Search for the cell housing the specified text and yield its [X, Y] center coordinate. 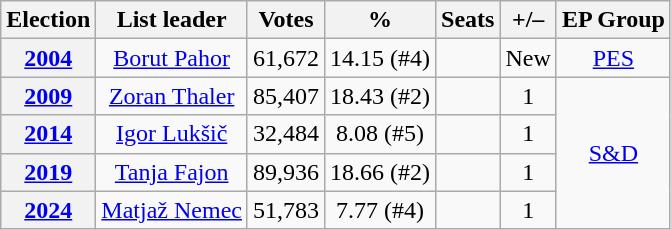
New [528, 58]
Matjaž Nemec [172, 210]
2019 [48, 172]
2009 [48, 96]
51,783 [286, 210]
% [380, 20]
32,484 [286, 134]
PES [613, 58]
85,407 [286, 96]
18.43 (#2) [380, 96]
List leader [172, 20]
Votes [286, 20]
61,672 [286, 58]
EP Group [613, 20]
8.08 (#5) [380, 134]
89,936 [286, 172]
2014 [48, 134]
2024 [48, 210]
7.77 (#4) [380, 210]
18.66 (#2) [380, 172]
+/– [528, 20]
Zoran Thaler [172, 96]
Election [48, 20]
S&D [613, 153]
Tanja Fajon [172, 172]
2004 [48, 58]
Seats [468, 20]
Igor Lukšič [172, 134]
14.15 (#4) [380, 58]
Borut Pahor [172, 58]
